Return (x, y) of the center of cell containing provided text 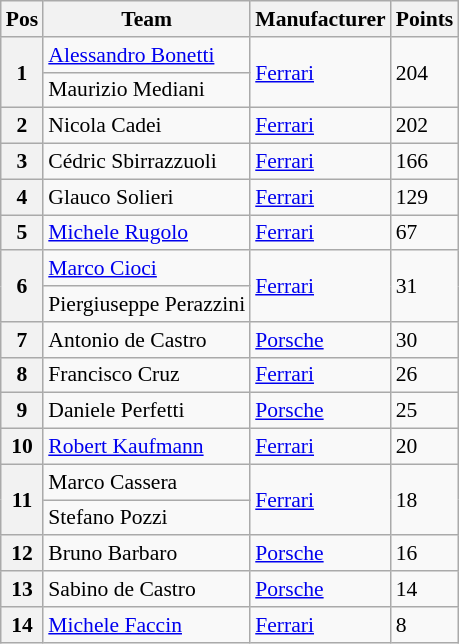
Sabino de Castro (146, 589)
18 (425, 500)
9 (22, 411)
13 (22, 589)
Bruno Barbaro (146, 554)
11 (22, 500)
Points (425, 19)
10 (22, 447)
Alessandro Bonetti (146, 55)
Piergiuseppe Perazzini (146, 304)
129 (425, 197)
26 (425, 375)
4 (22, 197)
Daniele Perfetti (146, 411)
30 (425, 340)
Manufacturer (320, 19)
Nicola Cadei (146, 126)
31 (425, 286)
25 (425, 411)
5 (22, 233)
3 (22, 162)
Michele Rugolo (146, 233)
204 (425, 72)
166 (425, 162)
202 (425, 126)
Robert Kaufmann (146, 447)
Stefano Pozzi (146, 518)
Maurizio Mediani (146, 90)
Antonio de Castro (146, 340)
12 (22, 554)
2 (22, 126)
Glauco Solieri (146, 197)
16 (425, 554)
Pos (22, 19)
Francisco Cruz (146, 375)
20 (425, 447)
Michele Faccin (146, 625)
7 (22, 340)
Cédric Sbirrazzuoli (146, 162)
1 (22, 72)
67 (425, 233)
Team (146, 19)
Marco Cassera (146, 482)
Marco Cioci (146, 269)
6 (22, 286)
